Capture the cell that displays the provided text and extract its [X, Y] central coordinate. 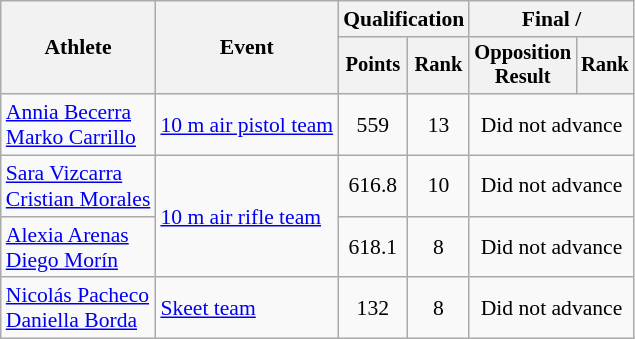
Final / [551, 19]
10 m air rifle team [246, 217]
10 m air pistol team [246, 124]
OppositionResult [522, 66]
Alexia ArenasDiego Morín [78, 248]
Annia BecerraMarko Carrillo [78, 124]
13 [438, 124]
Points [372, 66]
Skeet team [246, 308]
Event [246, 48]
132 [372, 308]
616.8 [372, 186]
618.1 [372, 248]
Athlete [78, 48]
559 [372, 124]
Nicolás PachecoDaniella Borda [78, 308]
Sara VizcarraCristian Morales [78, 186]
10 [438, 186]
Qualification [404, 19]
